Determine the [X, Y] coordinate at the center of the cell enclosing the given text.  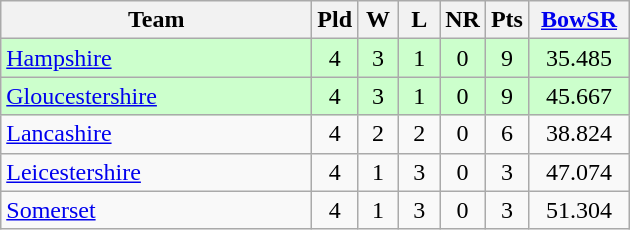
38.824 [578, 134]
Pts [506, 20]
Lancashire [156, 134]
Gloucestershire [156, 96]
6 [506, 134]
51.304 [578, 210]
47.074 [578, 172]
W [378, 20]
45.667 [578, 96]
Hampshire [156, 58]
L [420, 20]
NR [463, 20]
35.485 [578, 58]
Leicestershire [156, 172]
Team [156, 20]
BowSR [578, 20]
Pld [335, 20]
Somerset [156, 210]
